For the text-containing cell, return its midpoint in (x, y) coordinate format. 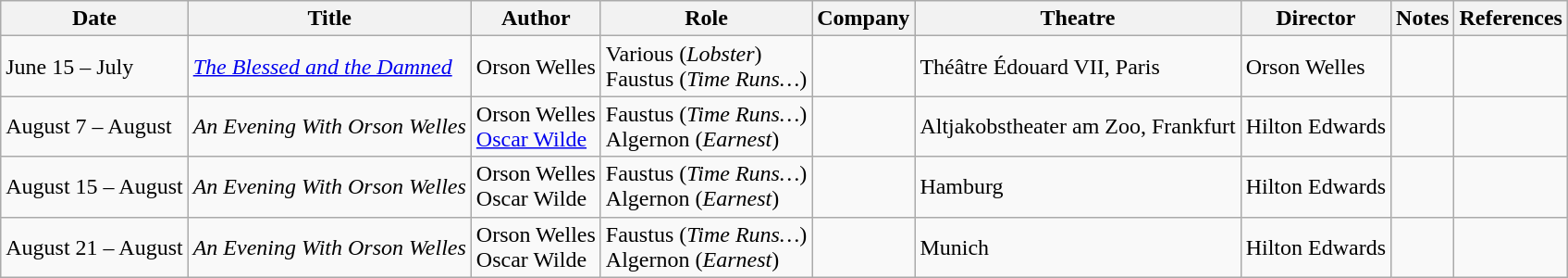
August 7 – August (94, 126)
Company (864, 19)
Theatre (1078, 19)
The Blessed and the Damned (329, 67)
Role (706, 19)
References (1512, 19)
Author (536, 19)
Date (94, 19)
Various (Lobster)Faustus (Time Runs…) (706, 67)
August 21 – August (94, 246)
Notes (1423, 19)
Director (1315, 19)
June 15 – July (94, 67)
Altjakobstheater am Zoo, Frankfurt (1078, 126)
Title (329, 19)
Munich (1078, 246)
Hamburg (1078, 187)
Théâtre Édouard VII, Paris (1078, 67)
August 15 – August (94, 187)
